Find where the given text appears and provide that cell's center as (x, y) coordinate. 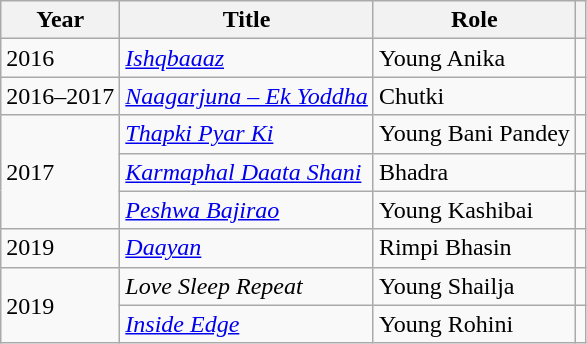
2016–2017 (60, 96)
2017 (60, 172)
Bhadra (474, 172)
Peshwa Bajirao (247, 210)
Thapki Pyar Ki (247, 134)
Ishqbaaaz (247, 58)
Young Anika (474, 58)
Karmaphal Daata Shani (247, 172)
Young Kashibai (474, 210)
Young Rohini (474, 324)
Rimpi Bhasin (474, 248)
Title (247, 20)
Inside Edge (247, 324)
Role (474, 20)
2016 (60, 58)
Naagarjuna – Ek Yoddha (247, 96)
Year (60, 20)
Love Sleep Repeat (247, 286)
Young Bani Pandey (474, 134)
Young Shailja (474, 286)
Chutki (474, 96)
Daayan (247, 248)
